Detect which cell encompasses the target text, then output its (x, y) center coordinate. 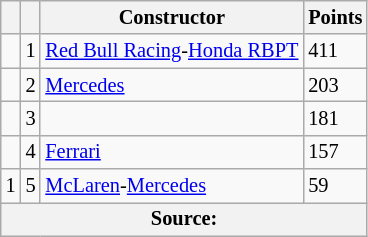
59 (335, 186)
5 (31, 186)
Source: (184, 219)
Points (335, 17)
Constructor (172, 17)
411 (335, 51)
Mercedes (172, 85)
McLaren-Mercedes (172, 186)
2 (31, 85)
203 (335, 85)
157 (335, 152)
4 (31, 152)
Red Bull Racing-Honda RBPT (172, 51)
181 (335, 118)
3 (31, 118)
Ferrari (172, 152)
